From the cell containing the given text, extract its center point as [X, Y] coordinate. 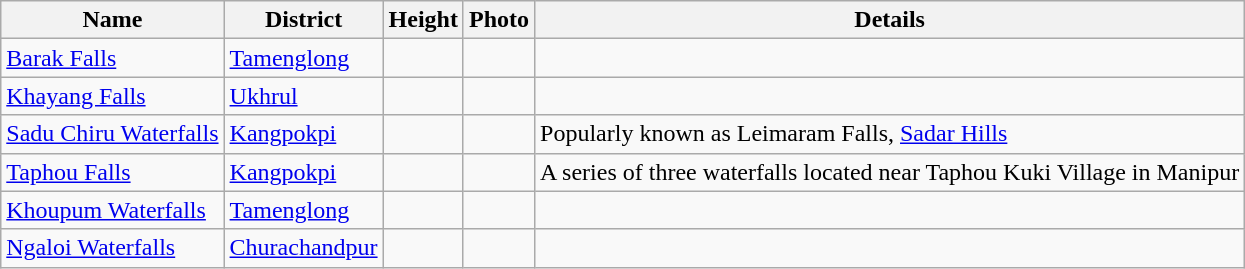
Barak Falls [112, 58]
Ngaloi Waterfalls [112, 248]
Details [890, 20]
Khayang Falls [112, 96]
A series of three waterfalls located near Taphou Kuki Village in Manipur [890, 172]
Churachandpur [304, 248]
District [304, 20]
Khoupum Waterfalls [112, 210]
Ukhrul [304, 96]
Height [423, 20]
Name [112, 20]
Popularly known as Leimaram Falls, Sadar Hills [890, 134]
Taphou Falls [112, 172]
Photo [498, 20]
Sadu Chiru Waterfalls [112, 134]
